Output the (X, Y) coordinate of the center of the cell containing the given text.  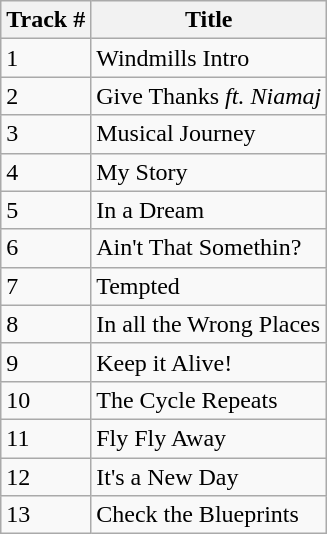
4 (46, 172)
My Story (209, 172)
Check the Blueprints (209, 515)
In a Dream (209, 210)
The Cycle Repeats (209, 400)
7 (46, 286)
10 (46, 400)
13 (46, 515)
In all the Wrong Places (209, 324)
2 (46, 96)
Windmills Intro (209, 58)
Track # (46, 20)
11 (46, 438)
12 (46, 477)
9 (46, 362)
Title (209, 20)
3 (46, 134)
1 (46, 58)
Keep it Alive! (209, 362)
Musical Journey (209, 134)
5 (46, 210)
Give Thanks ft. Niamaj (209, 96)
Ain't That Somethin? (209, 248)
8 (46, 324)
It's a New Day (209, 477)
Fly Fly Away (209, 438)
Tempted (209, 286)
6 (46, 248)
